Identify which cell holds the provided text, then report its [x, y] central coordinate. 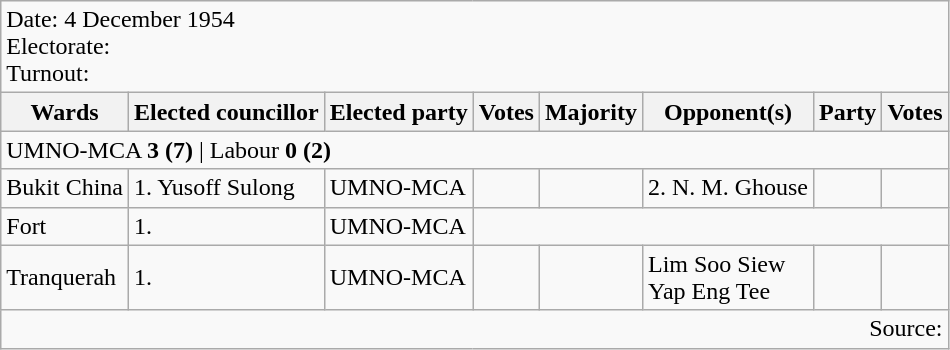
UMNO-MCA 3 (7) | Labour 0 (2) [474, 150]
Party [848, 112]
Date: 4 December 1954Electorate: Turnout: [474, 47]
Elected councillor [226, 112]
Source: [474, 329]
2. N. M. Ghouse [728, 188]
Fort [65, 226]
Elected party [398, 112]
1. Yusoff Sulong [226, 188]
Lim Soo SiewYap Eng Tee [728, 278]
Bukit China [65, 188]
Opponent(s) [728, 112]
Majority [590, 112]
Wards [65, 112]
Tranquerah [65, 278]
